Return the (x, y) coordinate for the center point of the cell that contains the specified text.  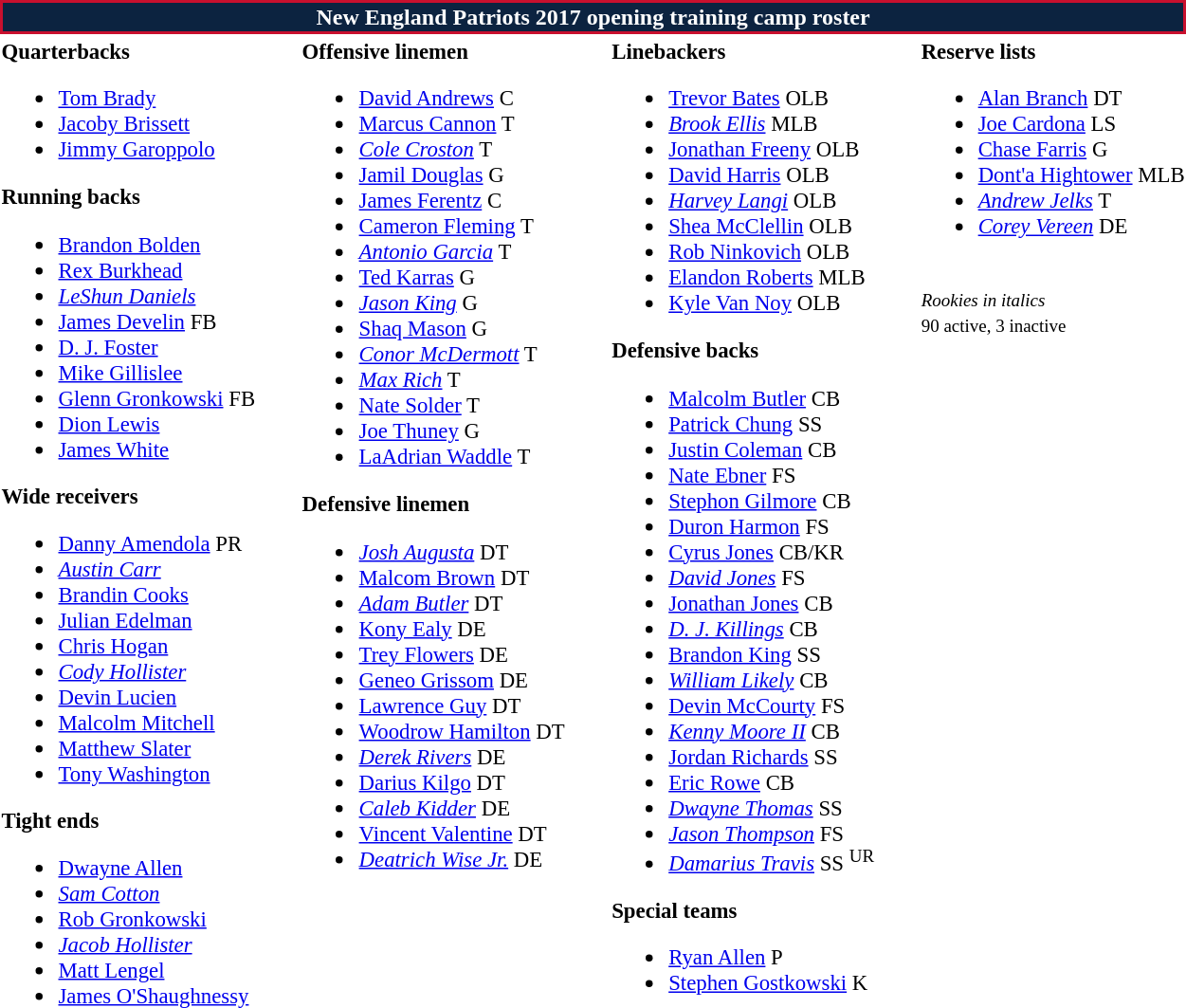
New England Patriots 2017 opening training camp roster (593, 17)
